From the cell containing the given text, extract its center point as [X, Y] coordinate. 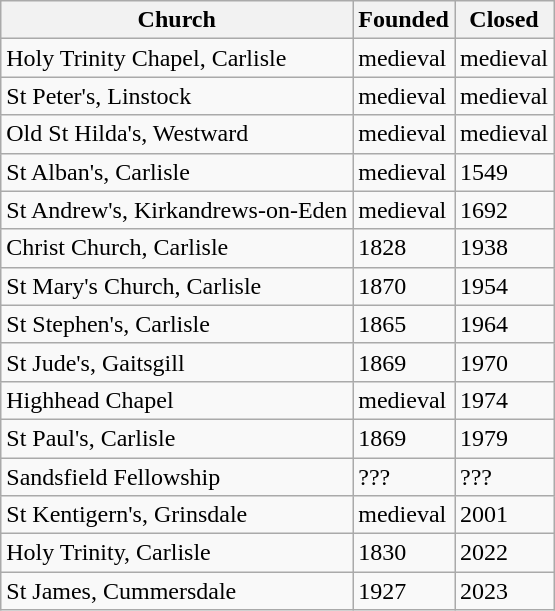
Church [177, 20]
Closed [504, 20]
Highhead Chapel [177, 400]
1970 [504, 362]
St Kentigern's, Grinsdale [177, 515]
Christ Church, Carlisle [177, 248]
St Paul's, Carlisle [177, 438]
1964 [504, 324]
2023 [504, 591]
St Alban's, Carlisle [177, 172]
1927 [404, 591]
Holy Trinity, Carlisle [177, 553]
St James, Cummersdale [177, 591]
St Andrew's, Kirkandrews-on-Eden [177, 210]
1830 [404, 553]
Sandsfield Fellowship [177, 477]
St Peter's, Linstock [177, 96]
1865 [404, 324]
1954 [504, 286]
Founded [404, 20]
2022 [504, 553]
1938 [504, 248]
St Stephen's, Carlisle [177, 324]
1828 [404, 248]
Holy Trinity Chapel, Carlisle [177, 58]
St Mary's Church, Carlisle [177, 286]
1870 [404, 286]
1979 [504, 438]
2001 [504, 515]
St Jude's, Gaitsgill [177, 362]
Old St Hilda's, Westward [177, 134]
1549 [504, 172]
1692 [504, 210]
1974 [504, 400]
